For the text-containing cell, return its midpoint in (X, Y) coordinate format. 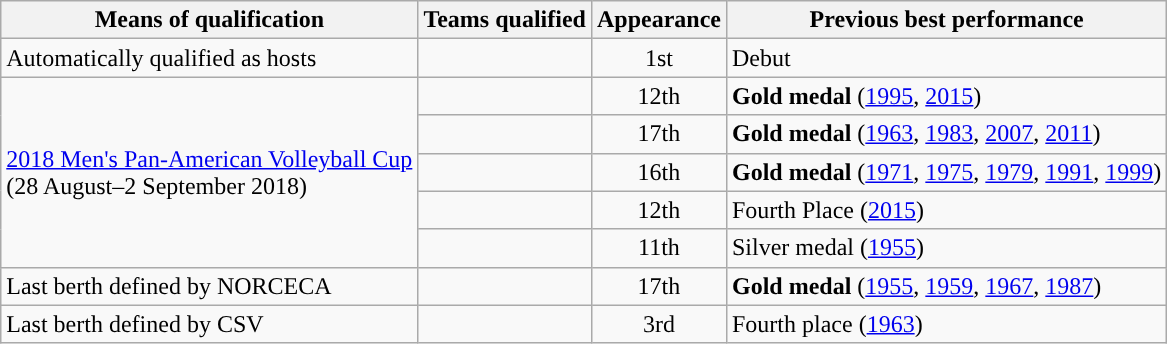
Means of qualification (210, 20)
Last berth defined by CSV (210, 324)
1st (658, 58)
Gold medal (1995, 2015) (946, 96)
Previous best performance (946, 20)
Gold medal (1955, 1959, 1967, 1987) (946, 286)
Automatically qualified as hosts (210, 58)
2018 Men's Pan-American Volleyball Cup(28 August–2 September 2018) (210, 172)
Gold medal (1963, 1983, 2007, 2011) (946, 134)
16th (658, 172)
11th (658, 248)
Debut (946, 58)
Teams qualified (505, 20)
Appearance (658, 20)
Gold medal (1971, 1975, 1979, 1991, 1999) (946, 172)
3rd (658, 324)
Last berth defined by NORCECA (210, 286)
Silver medal (1955) (946, 248)
Fourth place (1963) (946, 324)
Fourth Place (2015) (946, 210)
